Identify which cell holds the provided text, then report its [x, y] central coordinate. 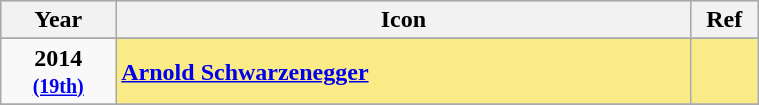
Year [58, 20]
Arnold Schwarzenegger [404, 72]
2014 (19th) [58, 72]
Icon [404, 20]
Ref [724, 20]
